Return [x, y] of the center of cell containing provided text 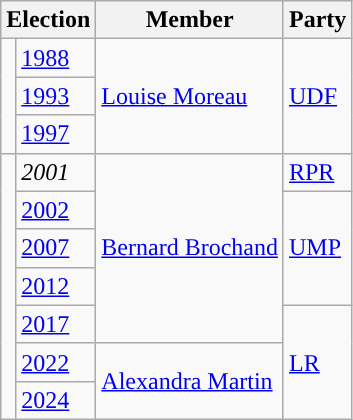
2001 [56, 172]
2002 [56, 210]
Bernard Brochand [190, 248]
2017 [56, 324]
1988 [56, 58]
LR [317, 362]
2024 [56, 400]
Alexandra Martin [190, 381]
1997 [56, 134]
RPR [317, 172]
UMP [317, 248]
Member [190, 20]
1993 [56, 96]
Louise Moreau [190, 96]
Election [48, 20]
2012 [56, 286]
Party [317, 20]
UDF [317, 96]
2007 [56, 248]
2022 [56, 362]
